Return the (X, Y) coordinate for the center point of the cell that contains the specified text.  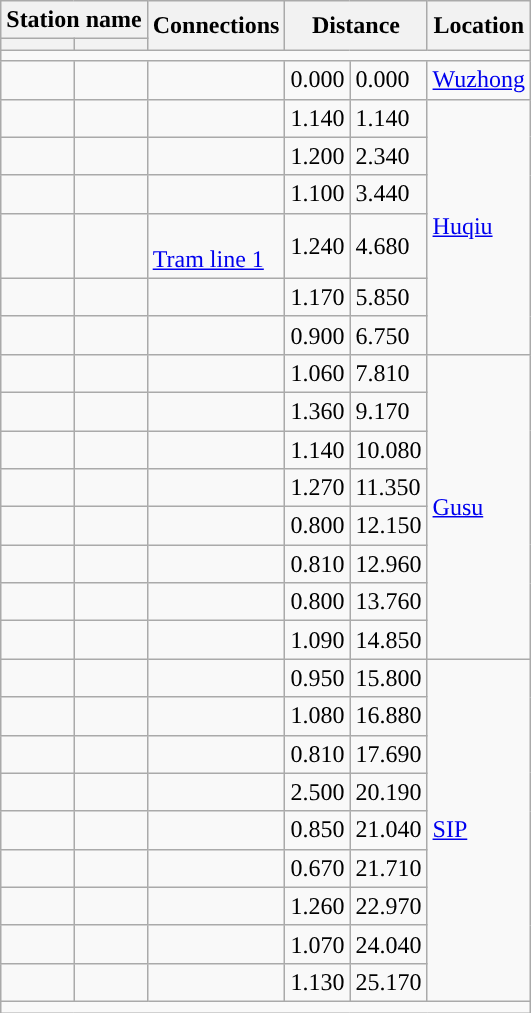
4.680 (388, 246)
7.810 (388, 373)
1.060 (318, 373)
9.170 (388, 411)
0.950 (318, 678)
16.880 (388, 716)
SIP (478, 830)
0.900 (318, 335)
1.260 (318, 906)
1.070 (318, 944)
Station name (74, 20)
1.170 (318, 297)
1.360 (318, 411)
1.270 (318, 488)
Gusu (478, 506)
20.190 (388, 792)
12.960 (388, 564)
0.670 (318, 868)
11.350 (388, 488)
12.150 (388, 526)
14.850 (388, 640)
17.690 (388, 754)
1.240 (318, 246)
1.090 (318, 640)
15.800 (388, 678)
6.750 (388, 335)
5.850 (388, 297)
3.440 (388, 194)
1.100 (318, 194)
Wuzhong (478, 80)
Connections (216, 26)
Tram line 1 (216, 246)
2.340 (388, 156)
22.970 (388, 906)
1.080 (318, 716)
Huqiu (478, 226)
21.710 (388, 868)
13.760 (388, 602)
24.040 (388, 944)
10.080 (388, 449)
25.170 (388, 982)
1.200 (318, 156)
0.850 (318, 830)
21.040 (388, 830)
Location (478, 26)
1.130 (318, 982)
2.500 (318, 792)
Distance (356, 26)
